Find where the given text appears and provide that cell's center as (X, Y) coordinate. 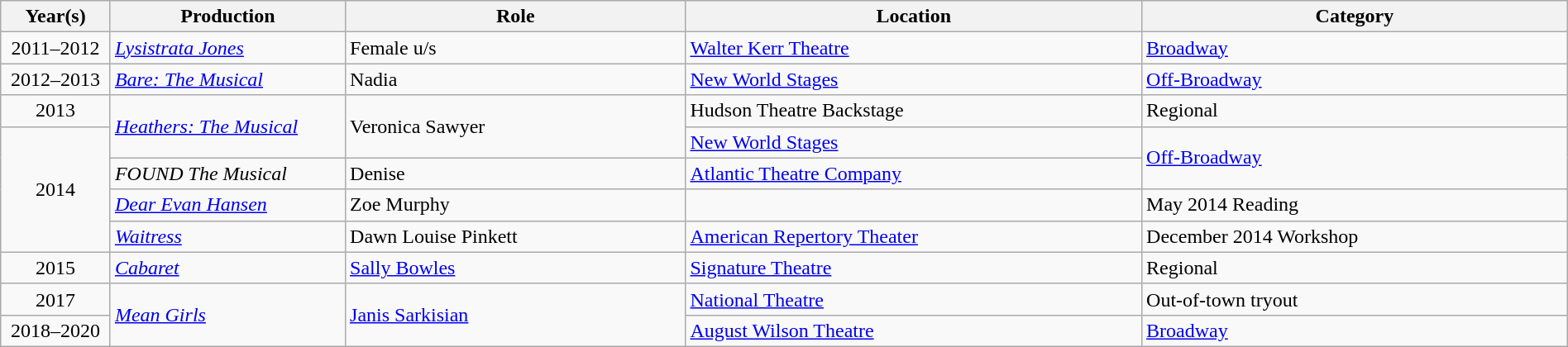
Role (516, 17)
2012–2013 (56, 79)
American Repertory Theater (914, 236)
Hudson Theatre Backstage (914, 111)
Denise (516, 173)
Bare: The Musical (227, 79)
Veronica Sawyer (516, 126)
2017 (56, 299)
Production (227, 17)
Dawn Louise Pinkett (516, 236)
2014 (56, 189)
Nadia (516, 79)
December 2014 Workshop (1355, 236)
2015 (56, 268)
May 2014 Reading (1355, 205)
Female u/s (516, 48)
Sally Bowles (516, 268)
Location (914, 17)
Walter Kerr Theatre (914, 48)
Out-of-town tryout (1355, 299)
Zoe Murphy (516, 205)
2018–2020 (56, 330)
Category (1355, 17)
Waitress (227, 236)
2013 (56, 111)
Year(s) (56, 17)
National Theatre (914, 299)
Cabaret (227, 268)
Mean Girls (227, 315)
Lysistrata Jones (227, 48)
Heathers: The Musical (227, 126)
FOUND The Musical (227, 173)
2011–2012 (56, 48)
Atlantic Theatre Company (914, 173)
August Wilson Theatre (914, 330)
Janis Sarkisian (516, 315)
Signature Theatre (914, 268)
Dear Evan Hansen (227, 205)
